Determine the [x, y] coordinate at the center of the cell enclosing the given text.  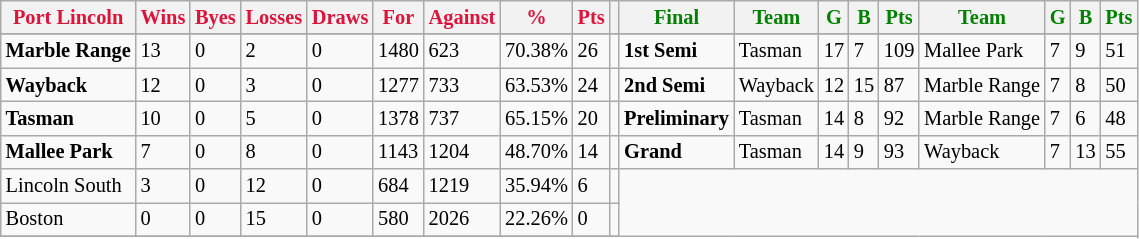
Boston [68, 219]
1st Semi [676, 51]
92 [899, 118]
Grand [676, 152]
1219 [462, 186]
22.26% [536, 219]
Byes [215, 17]
26 [592, 51]
1277 [398, 85]
Preliminary [676, 118]
Draws [340, 17]
65.15% [536, 118]
1143 [398, 152]
55 [1120, 152]
684 [398, 186]
2 [274, 51]
Losses [274, 17]
623 [462, 51]
93 [899, 152]
2026 [462, 219]
35.94% [536, 186]
737 [462, 118]
1204 [462, 152]
63.53% [536, 85]
1378 [398, 118]
Final [676, 17]
20 [592, 118]
580 [398, 219]
109 [899, 51]
70.38% [536, 51]
17 [834, 51]
For [398, 17]
51 [1120, 51]
24 [592, 85]
48 [1120, 118]
1480 [398, 51]
% [536, 17]
733 [462, 85]
48.70% [536, 152]
Port Lincoln [68, 17]
2nd Semi [676, 85]
50 [1120, 85]
10 [164, 118]
Wins [164, 17]
Lincoln South [68, 186]
5 [274, 118]
Against [462, 17]
87 [899, 85]
